Determine the (x, y) coordinate at the center of the cell enclosing the given text.  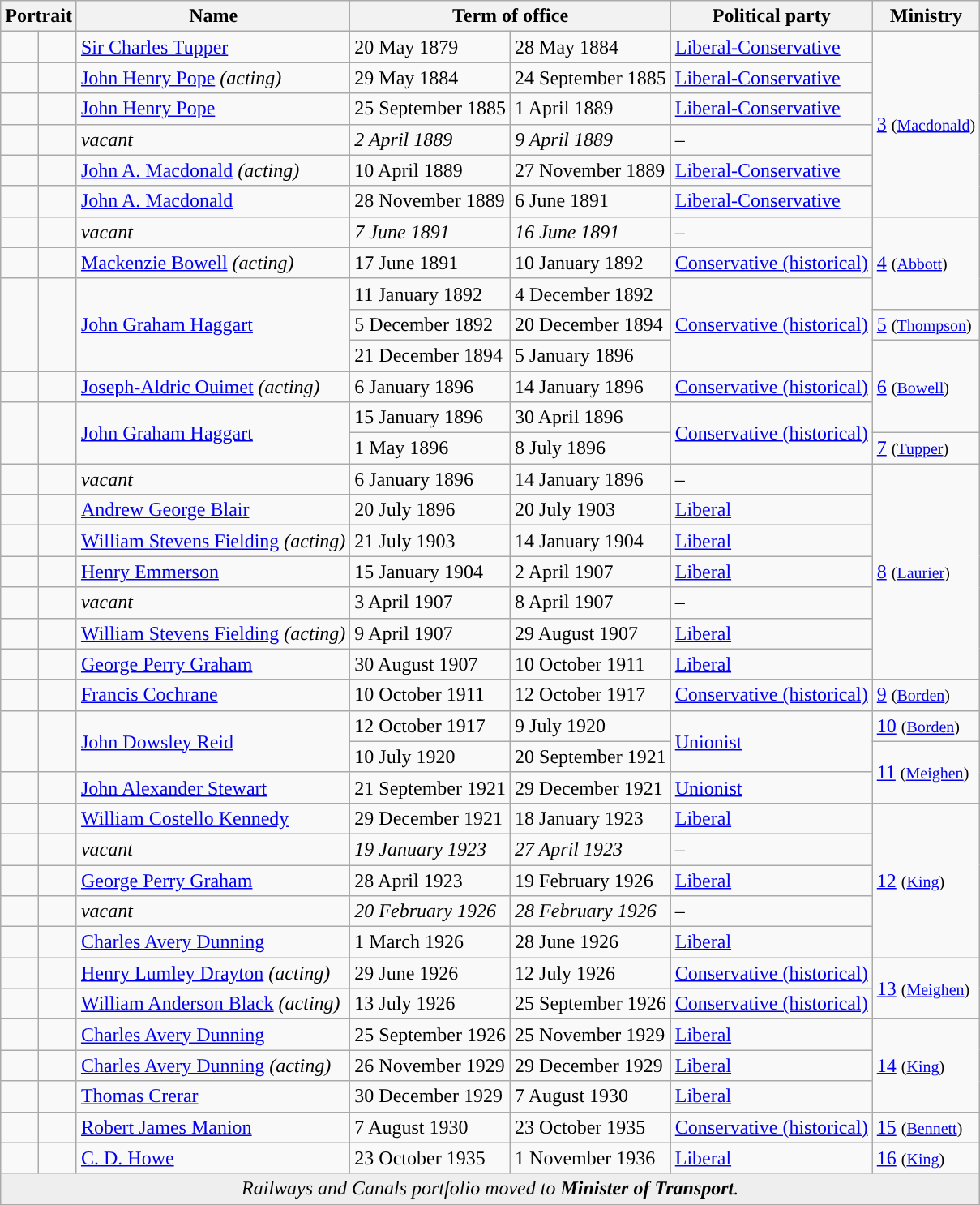
4 (Abbott) (926, 263)
Ministry (926, 16)
10 July 1920 (430, 757)
28 February 1926 (591, 911)
25 September 1885 (430, 109)
10 January 1892 (591, 263)
C. D. Howe (212, 1158)
1 November 1936 (591, 1158)
10 April 1889 (430, 170)
Name (212, 16)
9 July 1920 (591, 726)
Mackenzie Bowell (acting) (212, 263)
20 September 1921 (591, 757)
Henry Lumley Drayton (acting) (212, 973)
Joseph-Aldric Ouimet (acting) (212, 387)
John A. Macdonald (acting) (212, 170)
8 April 1907 (591, 602)
12 July 1926 (591, 973)
1 April 1889 (591, 109)
16 June 1891 (591, 232)
8 July 1896 (591, 448)
Political party (772, 16)
9 April 1907 (430, 633)
Portrait (39, 16)
Henry Emmerson (212, 572)
Francis Cochrane (212, 695)
6 June 1891 (591, 201)
20 December 1894 (591, 324)
6 (Bowell) (926, 386)
10 (Borden) (926, 726)
11 (Meighen) (926, 772)
9 (Borden) (926, 695)
Andrew George Blair (212, 510)
28 May 1884 (591, 47)
25 November 1929 (591, 1035)
20 July 1896 (430, 510)
John Alexander Stewart (212, 787)
Term of office (511, 16)
19 January 1923 (430, 849)
14 January 1904 (591, 541)
29 December 1929 (591, 1066)
12 (King) (926, 880)
7 June 1891 (430, 232)
Railways and Canals portfolio moved to Minister of Transport. (490, 1189)
Robert James Manion (212, 1127)
16 (King) (926, 1158)
27 April 1923 (591, 849)
19 February 1926 (591, 880)
13 (Meighen) (926, 988)
Charles Avery Dunning (acting) (212, 1066)
13 July 1926 (430, 1004)
15 January 1896 (430, 418)
29 May 1884 (430, 78)
20 July 1903 (591, 510)
5 January 1896 (591, 355)
27 November 1889 (591, 170)
15 January 1904 (430, 572)
17 June 1891 (430, 263)
29 June 1926 (430, 973)
26 November 1929 (430, 1066)
7 (Tupper) (926, 448)
21 September 1921 (430, 787)
3 April 1907 (430, 602)
28 April 1923 (430, 880)
William Costello Kennedy (212, 818)
30 December 1929 (430, 1096)
20 May 1879 (430, 47)
30 April 1896 (591, 418)
15 (Bennett) (926, 1127)
4 December 1892 (591, 294)
20 February 1926 (430, 911)
Sir Charles Tupper (212, 47)
30 August 1907 (430, 664)
8 (Laurier) (926, 572)
5 December 1892 (430, 324)
John Henry Pope (212, 109)
Thomas Crerar (212, 1096)
14 (King) (926, 1066)
9 April 1889 (591, 139)
John Dowsley Reid (212, 741)
18 January 1923 (591, 818)
24 September 1885 (591, 78)
1 May 1896 (430, 448)
John A. Macdonald (212, 201)
28 June 1926 (591, 942)
21 December 1894 (430, 355)
2 April 1889 (430, 139)
John Henry Pope (acting) (212, 78)
21 July 1903 (430, 541)
3 (Macdonald) (926, 124)
2 April 1907 (591, 572)
1 March 1926 (430, 942)
William Anderson Black (acting) (212, 1004)
29 August 1907 (591, 633)
28 November 1889 (430, 201)
5 (Thompson) (926, 324)
11 January 1892 (430, 294)
